Output the [x, y] coordinate of the center of the cell containing the given text.  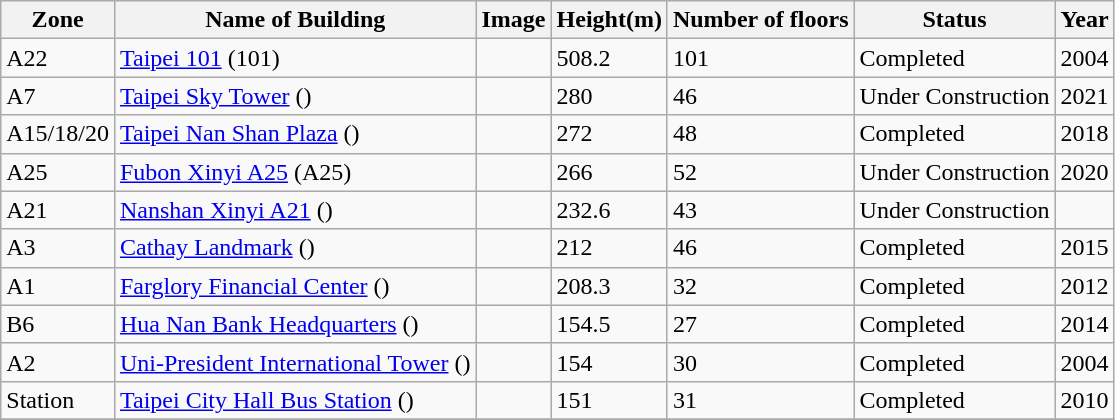
508.2 [609, 58]
A7 [58, 96]
Fubon Xinyi A25 (A25) [295, 172]
266 [609, 172]
32 [760, 286]
48 [760, 134]
2012 [1084, 286]
27 [760, 324]
2018 [1084, 134]
Nanshan Xinyi A21 () [295, 210]
151 [609, 400]
Taipei Sky Tower () [295, 96]
232.6 [609, 210]
Farglory Financial Center () [295, 286]
212 [609, 248]
2020 [1084, 172]
Height(m) [609, 20]
154.5 [609, 324]
Uni-President International Tower () [295, 362]
31 [760, 400]
280 [609, 96]
272 [609, 134]
2021 [1084, 96]
Name of Building [295, 20]
2014 [1084, 324]
154 [609, 362]
Hua Nan Bank Headquarters () [295, 324]
Taipei Nan Shan Plaza () [295, 134]
Status [954, 20]
A22 [58, 58]
A15/18/20 [58, 134]
2010 [1084, 400]
52 [760, 172]
Station [58, 400]
Taipei City Hall Bus Station () [295, 400]
B6 [58, 324]
A1 [58, 286]
Cathay Landmark () [295, 248]
Year [1084, 20]
A3 [58, 248]
30 [760, 362]
A25 [58, 172]
101 [760, 58]
A2 [58, 362]
43 [760, 210]
Image [514, 20]
2015 [1084, 248]
Zone [58, 20]
Taipei 101 (101) [295, 58]
Number of floors [760, 20]
A21 [58, 210]
208.3 [609, 286]
